Return the (x, y) coordinate for the center point of the cell that contains the specified text.  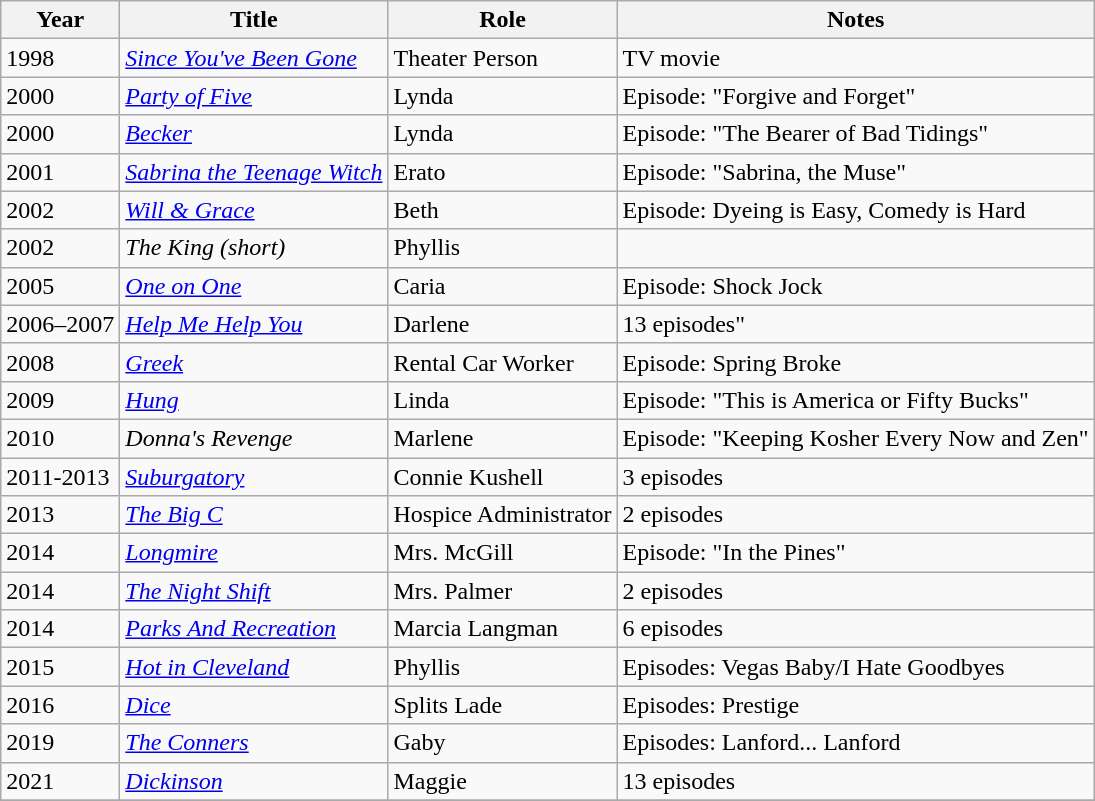
Rental Car Worker (502, 362)
2010 (60, 438)
2016 (60, 705)
Notes (856, 20)
Erato (502, 172)
Role (502, 20)
Marcia Langman (502, 629)
Marlene (502, 438)
Episode: Spring Broke (856, 362)
2008 (60, 362)
Mrs. Palmer (502, 591)
Episode: "This is America or Fifty Bucks" (856, 400)
2011-2013 (60, 477)
Dickinson (254, 781)
Year (60, 20)
The Conners (254, 743)
2005 (60, 286)
Gaby (502, 743)
The Big C (254, 515)
Hospice Administrator (502, 515)
Episode: "Keeping Kosher Every Now and Zen" (856, 438)
13 episodes" (856, 324)
Episode: Shock Jock (856, 286)
2006–2007 (60, 324)
2013 (60, 515)
Darlene (502, 324)
Episodes: Prestige (856, 705)
Donna's Revenge (254, 438)
Caria (502, 286)
Greek (254, 362)
13 episodes (856, 781)
TV movie (856, 58)
Will & Grace (254, 210)
2015 (60, 667)
3 episodes (856, 477)
Theater Person (502, 58)
Suburgatory (254, 477)
Dice (254, 705)
Party of Five (254, 96)
The King (short) (254, 248)
Beth (502, 210)
Hung (254, 400)
Sabrina the Teenage Witch (254, 172)
Episodes: Vegas Baby/I Hate Goodbyes (856, 667)
Episode: Dyeing is Easy, Comedy is Hard (856, 210)
2021 (60, 781)
Splits Lade (502, 705)
6 episodes (856, 629)
The Night Shift (254, 591)
Linda (502, 400)
Episode: "In the Pines" (856, 553)
Help Me Help You (254, 324)
Mrs. McGill (502, 553)
Since You've Been Gone (254, 58)
Episode: "Sabrina, the Muse" (856, 172)
Maggie (502, 781)
Parks And Recreation (254, 629)
Hot in Cleveland (254, 667)
2019 (60, 743)
Title (254, 20)
2001 (60, 172)
1998 (60, 58)
Connie Kushell (502, 477)
2009 (60, 400)
Longmire (254, 553)
Episode: "Forgive and Forget" (856, 96)
Episodes: Lanford... Lanford (856, 743)
Becker (254, 134)
Episode: "The Bearer of Bad Tidings" (856, 134)
One on One (254, 286)
